Capture the cell that displays the provided text and extract its (x, y) central coordinate. 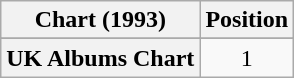
UK Albums Chart (100, 58)
Chart (1993) (100, 20)
1 (247, 58)
Position (247, 20)
